Return the (X, Y) coordinate for the center point of the cell that contains the specified text.  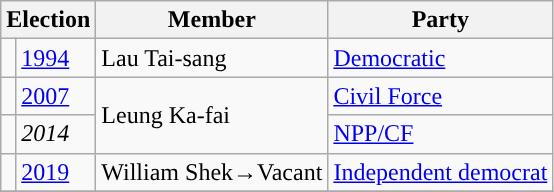
Leung Ka-fai (212, 115)
2014 (56, 134)
William Shek→Vacant (212, 172)
1994 (56, 58)
2007 (56, 96)
Democratic (440, 58)
Member (212, 20)
Civil Force (440, 96)
NPP/CF (440, 134)
Election (48, 20)
Lau Tai-sang (212, 58)
Independent democrat (440, 172)
2019 (56, 172)
Party (440, 20)
